Determine the [x, y] coordinate at the center of the cell enclosing the given text.  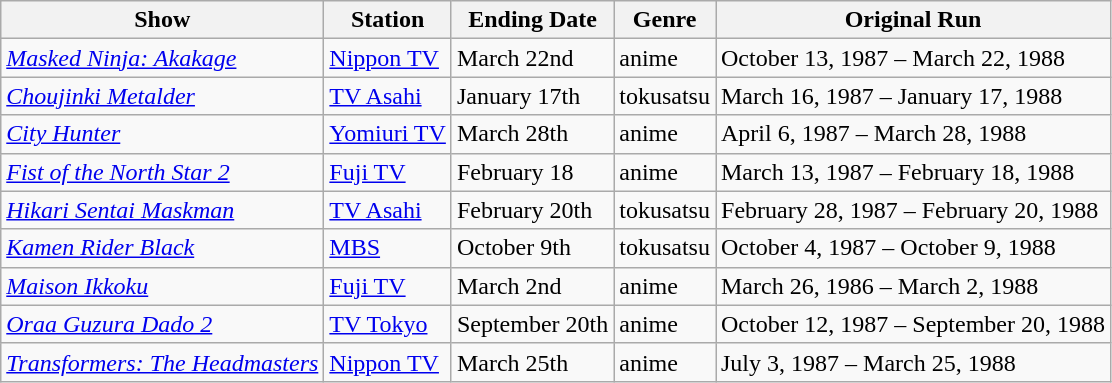
September 20th [532, 324]
City Hunter [162, 134]
February 28, 1987 – February 20, 1988 [914, 210]
Oraa Guzura Dado 2 [162, 324]
January 17th [532, 96]
October 4, 1987 – October 9, 1988 [914, 248]
Fist of the North Star 2 [162, 172]
October 9th [532, 248]
October 12, 1987 – September 20, 1988 [914, 324]
March 2nd [532, 286]
Choujinki Metalder [162, 96]
TV Tokyo [388, 324]
Hikari Sentai Maskman [162, 210]
Masked Ninja: Akakage [162, 58]
February 20th [532, 210]
Show [162, 20]
Kamen Rider Black [162, 248]
Transformers: The Headmasters [162, 362]
March 13, 1987 – February 18, 1988 [914, 172]
March 26, 1986 – March 2, 1988 [914, 286]
Maison Ikkoku [162, 286]
March 22nd [532, 58]
MBS [388, 248]
Original Run [914, 20]
April 6, 1987 – March 28, 1988 [914, 134]
Ending Date [532, 20]
October 13, 1987 – March 22, 1988 [914, 58]
February 18 [532, 172]
Genre [665, 20]
Yomiuri TV [388, 134]
Station [388, 20]
March 25th [532, 362]
July 3, 1987 – March 25, 1988 [914, 362]
March 16, 1987 – January 17, 1988 [914, 96]
March 28th [532, 134]
